Return the [X, Y] coordinate for the center point of the cell that contains the specified text.  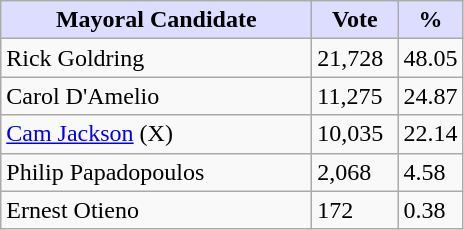
% [430, 20]
Vote [355, 20]
21,728 [355, 58]
2,068 [355, 172]
Mayoral Candidate [156, 20]
24.87 [430, 96]
Ernest Otieno [156, 210]
48.05 [430, 58]
0.38 [430, 210]
Cam Jackson (X) [156, 134]
10,035 [355, 134]
22.14 [430, 134]
11,275 [355, 96]
4.58 [430, 172]
Philip Papadopoulos [156, 172]
172 [355, 210]
Carol D'Amelio [156, 96]
Rick Goldring [156, 58]
